Search for the cell housing the specified text and yield its [x, y] center coordinate. 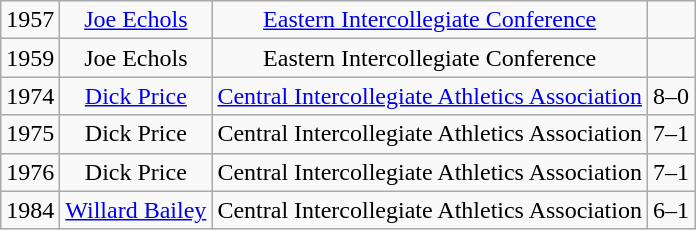
1976 [30, 172]
1975 [30, 134]
1957 [30, 20]
Willard Bailey [136, 210]
8–0 [670, 96]
1959 [30, 58]
1984 [30, 210]
6–1 [670, 210]
1974 [30, 96]
